Provide the (X, Y) coordinate of the cell's center where the given text is located.  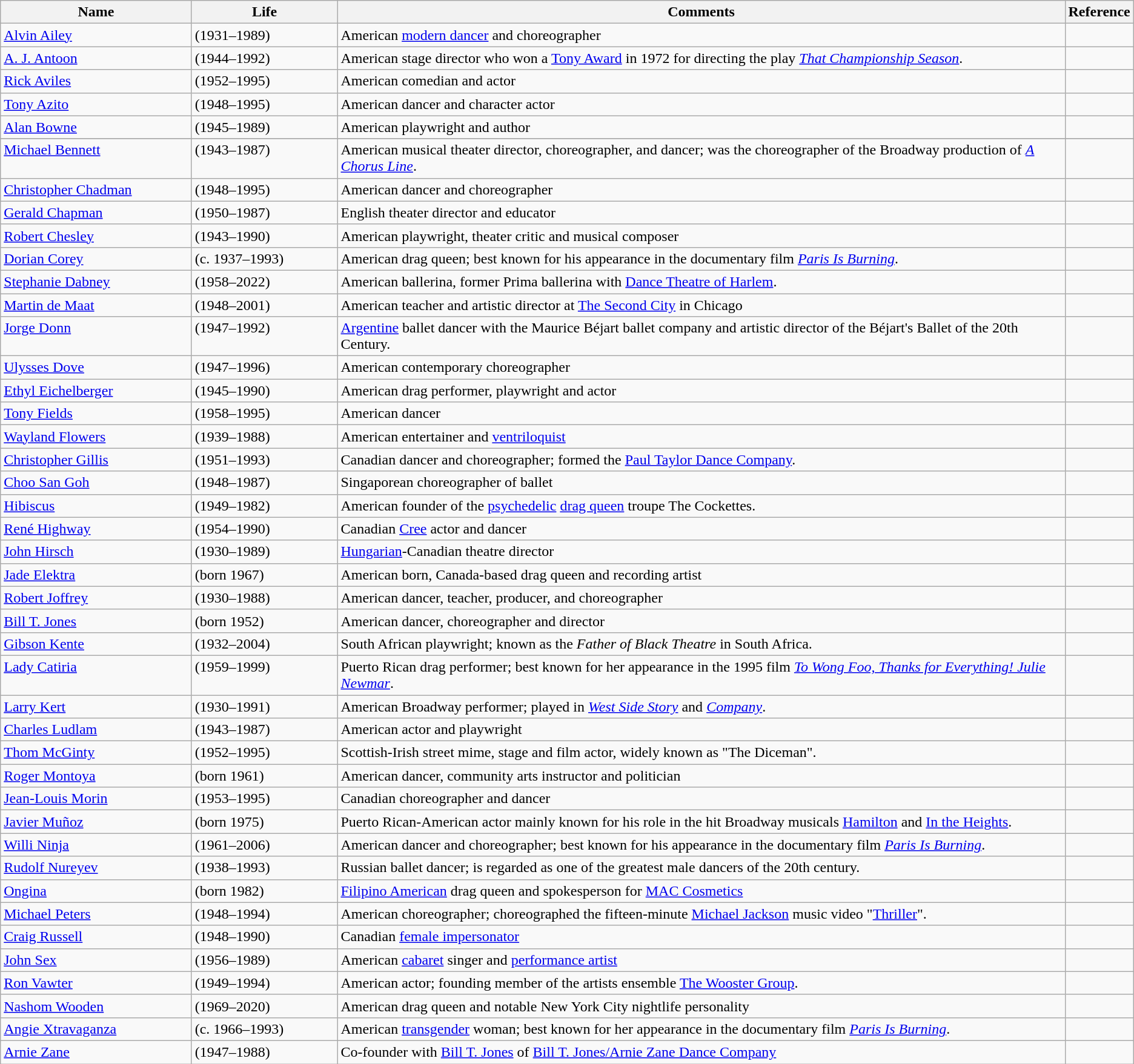
Javier Muñoz (96, 822)
(1948–2001) (264, 305)
(1956–1989) (264, 960)
Robert Chesley (96, 236)
American founder of the psychedelic drag queen troupe The Cockettes. (701, 506)
Ongina (96, 891)
Co-founder with Bill T. Jones of Bill T. Jones/Arnie Zane Dance Company (701, 1052)
Bill T. Jones (96, 621)
Thom McGinty (96, 753)
Michael Peters (96, 914)
Gerald Chapman (96, 213)
Scottish-Irish street mime, stage and film actor, widely known as "The Diceman". (701, 753)
Wayland Flowers (96, 437)
Nashom Wooden (96, 1006)
Martin de Maat (96, 305)
(born 1975) (264, 822)
(1950–1987) (264, 213)
(c. 1937–1993) (264, 259)
(1943–1990) (264, 236)
Rick Aviles (96, 81)
English theater director and educator (701, 213)
Comments (701, 12)
Willi Ninja (96, 845)
American modern dancer and choreographer (701, 35)
Larry Kert (96, 707)
René Highway (96, 529)
(1951–1993) (264, 460)
Reference (1099, 12)
(1961–2006) (264, 845)
(1947–1992) (264, 337)
Rudolf Nureyev (96, 868)
Tony Azito (96, 104)
(1931–1989) (264, 35)
Michael Bennett (96, 159)
American comedian and actor (701, 81)
(1959–1999) (264, 675)
Lady Catiria (96, 675)
American playwright, theater critic and musical composer (701, 236)
Christopher Gillis (96, 460)
(1969–2020) (264, 1006)
(1949–1982) (264, 506)
Canadian choreographer and dancer (701, 799)
(born 1967) (264, 575)
(1953–1995) (264, 799)
(born 1982) (264, 891)
Ron Vawter (96, 983)
(1930–1991) (264, 707)
Puerto Rican drag performer; best known for her appearance in the 1995 film To Wong Foo, Thanks for Everything! Julie Newmar. (701, 675)
(c. 1966–1993) (264, 1029)
Angie Xtravaganza (96, 1029)
Jade Elektra (96, 575)
Charles Ludlam (96, 730)
American dancer and choreographer; best known for his appearance in the documentary film Paris Is Burning. (701, 845)
Hibiscus (96, 506)
American choreographer; choreographed the fifteen-minute Michael Jackson music video "Thriller". (701, 914)
(1930–1988) (264, 598)
Argentine ballet dancer with the Maurice Béjart ballet company and artistic director of the Béjart's Ballet of the 20th Century. (701, 337)
(1938–1993) (264, 868)
(1948–1990) (264, 937)
Choo San Goh (96, 483)
American drag queen and notable New York City nightlife personality (701, 1006)
Canadian female impersonator (701, 937)
Arnie Zane (96, 1052)
American ballerina, former Prima ballerina with Dance Theatre of Harlem. (701, 282)
South African playwright; known as the Father of Black Theatre in South Africa. (701, 644)
John Sex (96, 960)
Singaporean choreographer of ballet (701, 483)
American actor; founding member of the artists ensemble The Wooster Group. (701, 983)
American Broadway performer; played in West Side Story and Company. (701, 707)
American teacher and artistic director at The Second City in Chicago (701, 305)
(1948–1987) (264, 483)
Dorian Corey (96, 259)
(1954–1990) (264, 529)
American drag queen; best known for his appearance in the documentary film Paris Is Burning. (701, 259)
Christopher Chadman (96, 190)
Puerto Rican-American actor mainly known for his role in the hit Broadway musicals Hamilton and In the Heights. (701, 822)
(1947–1988) (264, 1052)
Robert Joffrey (96, 598)
(1932–2004) (264, 644)
(1945–1989) (264, 127)
American contemporary choreographer (701, 368)
Canadian dancer and choreographer; formed the Paul Taylor Dance Company. (701, 460)
Filipino American drag queen and spokesperson for MAC Cosmetics (701, 891)
American entertainer and ventriloquist (701, 437)
American actor and playwright (701, 730)
Roger Montoya (96, 776)
Alan Bowne (96, 127)
American transgender woman; best known for her appearance in the documentary film Paris Is Burning. (701, 1029)
(1947–1996) (264, 368)
American dancer and character actor (701, 104)
(born 1952) (264, 621)
Tony Fields (96, 414)
(1949–1994) (264, 983)
(born 1961) (264, 776)
Canadian Cree actor and dancer (701, 529)
American playwright and author (701, 127)
(1944–1992) (264, 58)
Life (264, 12)
Jorge Donn (96, 337)
Jean-Louis Morin (96, 799)
(1945–1990) (264, 391)
(1958–2022) (264, 282)
John Hirsch (96, 552)
Russian ballet dancer; is regarded as one of the greatest male dancers of the 20th century. (701, 868)
American cabaret singer and performance artist (701, 960)
Hungarian-Canadian theatre director (701, 552)
American drag performer, playwright and actor (701, 391)
Ulysses Dove (96, 368)
Alvin Ailey (96, 35)
American born, Canada-based drag queen and recording artist (701, 575)
Gibson Kente (96, 644)
Stephanie Dabney (96, 282)
Name (96, 12)
(1958–1995) (264, 414)
(1939–1988) (264, 437)
Ethyl Eichelberger (96, 391)
American dancer, choreographer and director (701, 621)
Craig Russell (96, 937)
American dancer and choreographer (701, 190)
American stage director who won a Tony Award in 1972 for directing the play That Championship Season. (701, 58)
A. J. Antoon (96, 58)
(1948–1994) (264, 914)
(1930–1989) (264, 552)
American dancer (701, 414)
American dancer, community arts instructor and politician (701, 776)
American musical theater director, choreographer, and dancer; was the choreographer of the Broadway production of A Chorus Line. (701, 159)
American dancer, teacher, producer, and choreographer (701, 598)
